Pinpoint the cell where the given text exists, returning its [X, Y] midpoint coordinate. 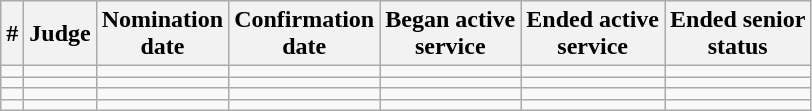
Ended activeservice [593, 34]
Nominationdate [162, 34]
Judge [60, 34]
# [12, 34]
Ended seniorstatus [737, 34]
Confirmationdate [304, 34]
Began activeservice [450, 34]
